Pinpoint the cell where the given text exists, returning its [x, y] midpoint coordinate. 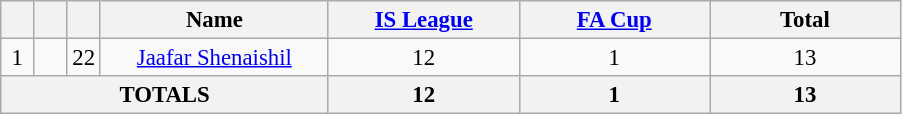
Name [214, 20]
TOTALS [165, 95]
Jaafar Shenaishil [214, 58]
22 [84, 58]
IS League [424, 20]
Total [806, 20]
FA Cup [614, 20]
